Pinpoint the cell where the given text exists, returning its (x, y) midpoint coordinate. 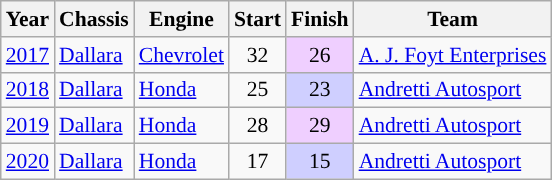
17 (258, 162)
32 (258, 55)
25 (258, 90)
28 (258, 126)
2017 (28, 55)
Engine (182, 19)
26 (320, 55)
Chassis (94, 19)
29 (320, 126)
2020 (28, 162)
Start (258, 19)
Year (28, 19)
2018 (28, 90)
Finish (320, 19)
A. J. Foyt Enterprises (453, 55)
15 (320, 162)
Chevrolet (182, 55)
23 (320, 90)
2019 (28, 126)
Team (453, 19)
